Return [X, Y] of the center of cell containing provided text 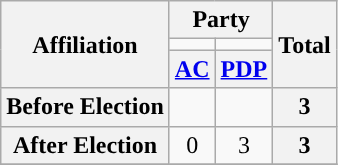
Party [220, 20]
AC [192, 69]
PDP [244, 69]
Affiliation [86, 44]
Total [305, 44]
Before Election [86, 107]
0 [192, 145]
After Election [86, 145]
